Extract the (x, y) coordinate from the center of the cell holding the provided text.  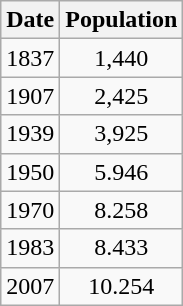
5.946 (122, 172)
2,425 (122, 96)
8.258 (122, 210)
10.254 (122, 286)
Date (30, 20)
3,925 (122, 134)
1939 (30, 134)
1950 (30, 172)
1983 (30, 248)
1,440 (122, 58)
1837 (30, 58)
1907 (30, 96)
8.433 (122, 248)
Population (122, 20)
1970 (30, 210)
2007 (30, 286)
